Pinpoint the cell where the given text exists, returning its [X, Y] midpoint coordinate. 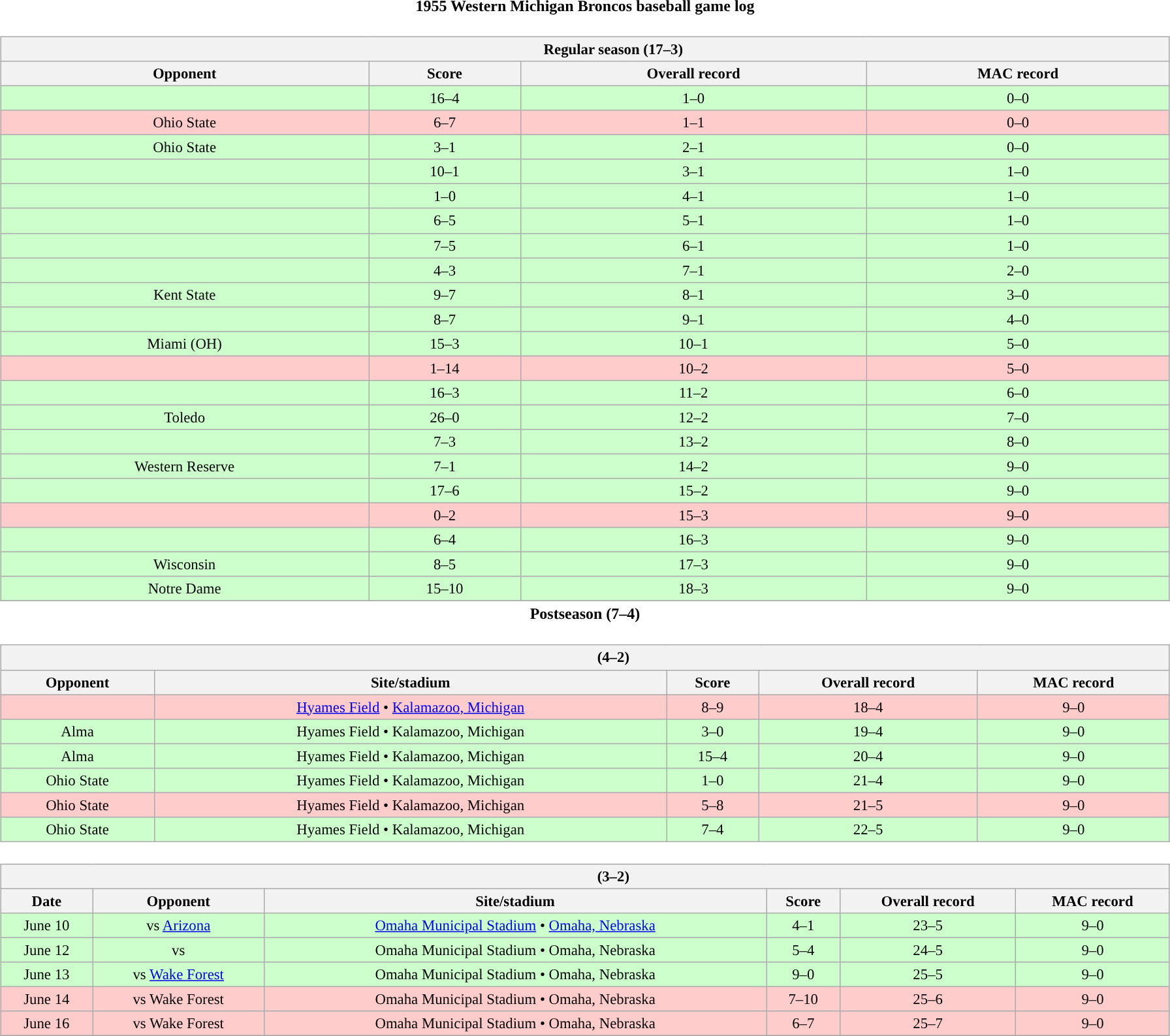
7–5 [445, 245]
5–1 [693, 221]
4–3 [445, 270]
6–4 [445, 540]
9–1 [693, 319]
6–5 [445, 221]
6–0 [1018, 393]
Regular season (17–3) [585, 49]
23–5 [928, 926]
5–8 [713, 805]
25–6 [928, 999]
18–4 [868, 707]
8–5 [445, 565]
7–4 [713, 830]
19–4 [868, 731]
8–7 [445, 319]
25–5 [928, 975]
June 13 [47, 975]
vs [178, 950]
11–2 [693, 393]
8–1 [693, 294]
21–5 [868, 805]
1–14 [445, 368]
(3–2) [585, 877]
20–4 [868, 756]
15–2 [693, 491]
June 14 [47, 999]
15–4 [713, 756]
7–0 [1018, 417]
7–10 [803, 999]
4–0 [1018, 319]
21–4 [868, 780]
Wisconsin [185, 565]
7–3 [445, 442]
13–2 [693, 442]
June 10 [47, 926]
17–3 [693, 565]
10–2 [693, 368]
(4–2) [585, 657]
Notre Dame [185, 589]
22–5 [868, 830]
Western Reserve [185, 466]
18–3 [693, 589]
25–7 [928, 1024]
15–10 [445, 589]
16–4 [445, 98]
2–1 [693, 148]
2–0 [1018, 270]
17–6 [445, 491]
Miami (OH) [185, 343]
8–9 [713, 707]
6–1 [693, 245]
Kent State [185, 294]
0–2 [445, 516]
12–2 [693, 417]
8–0 [1018, 442]
26–0 [445, 417]
5–4 [803, 950]
Date [47, 901]
vs Arizona [178, 926]
Toledo [185, 417]
1–1 [693, 123]
24–5 [928, 950]
9–7 [445, 294]
June 12 [47, 950]
June 16 [47, 1024]
14–2 [693, 466]
